Identify which cell holds the provided text, then report its (x, y) central coordinate. 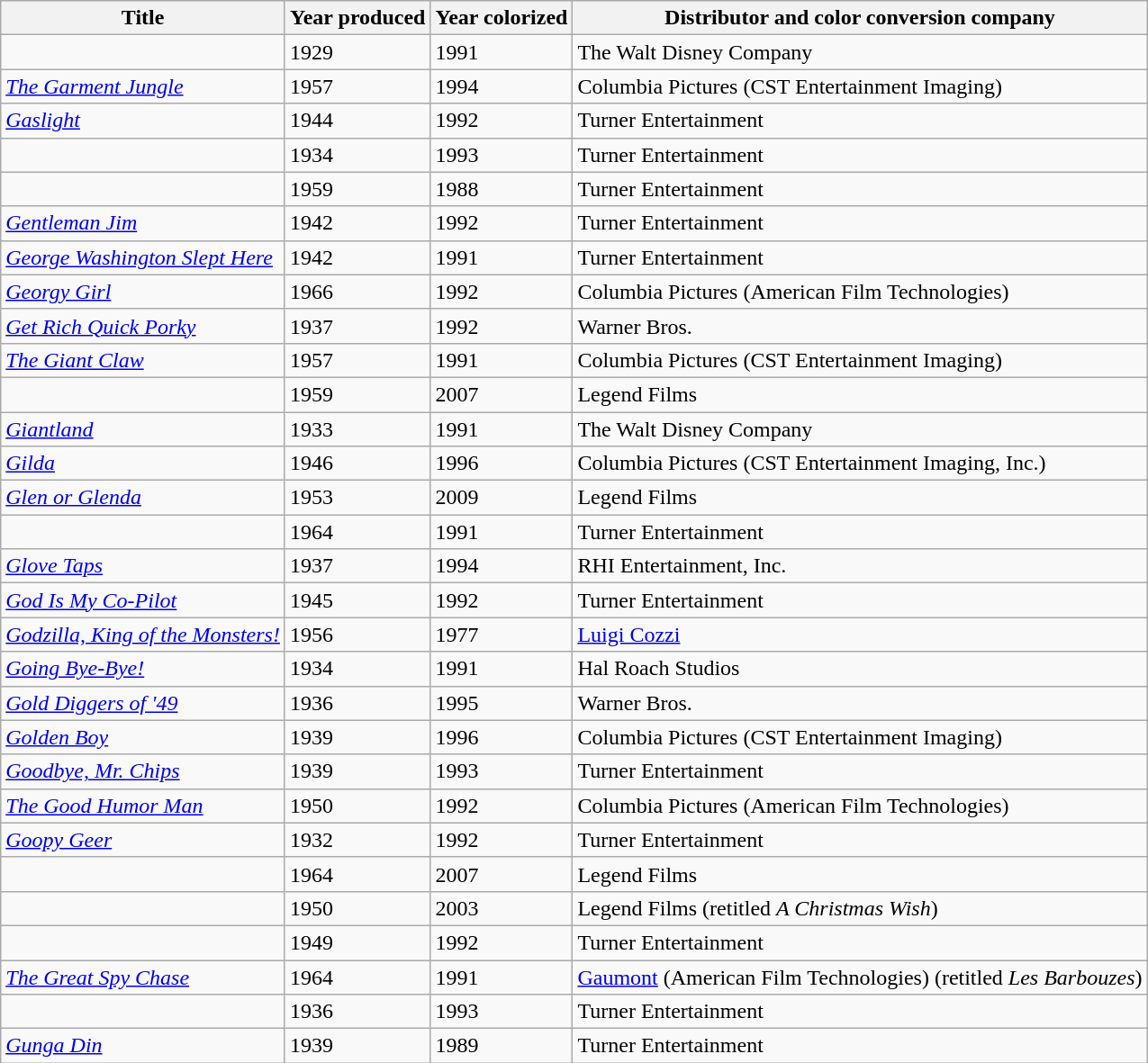
Gentleman Jim (143, 223)
Gilda (143, 464)
1977 (502, 635)
Glen or Glenda (143, 498)
Gaslight (143, 121)
Distributor and color conversion company (860, 18)
The Great Spy Chase (143, 977)
Goodbye, Mr. Chips (143, 771)
Giantland (143, 429)
1989 (502, 1046)
1932 (357, 840)
1929 (357, 52)
1988 (502, 189)
1946 (357, 464)
Gunga Din (143, 1046)
Goopy Geer (143, 840)
Gold Diggers of '49 (143, 703)
2003 (502, 908)
1953 (357, 498)
1966 (357, 292)
1933 (357, 429)
Hal Roach Studios (860, 669)
Columbia Pictures (CST Entertainment Imaging, Inc.) (860, 464)
The Good Humor Man (143, 806)
1945 (357, 600)
Godzilla, King of the Monsters! (143, 635)
Legend Films (retitled A Christmas Wish) (860, 908)
Georgy Girl (143, 292)
2009 (502, 498)
Year produced (357, 18)
Year colorized (502, 18)
Get Rich Quick Porky (143, 326)
George Washington Slept Here (143, 257)
1995 (502, 703)
Going Bye-Bye! (143, 669)
The Garment Jungle (143, 86)
1949 (357, 942)
1944 (357, 121)
God Is My Co-Pilot (143, 600)
Gaumont (American Film Technologies) (retitled Les Barbouzes) (860, 977)
The Giant Claw (143, 360)
Golden Boy (143, 737)
Luigi Cozzi (860, 635)
Title (143, 18)
Glove Taps (143, 566)
1956 (357, 635)
RHI Entertainment, Inc. (860, 566)
